Identify which cell holds the provided text, then report its (x, y) central coordinate. 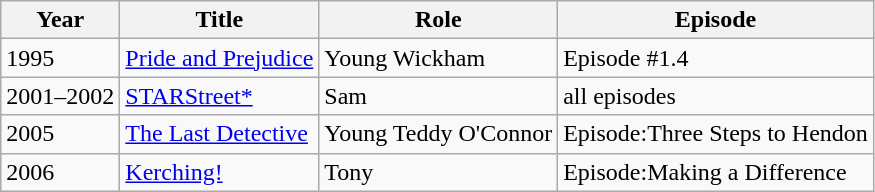
Episode:Three Steps to Hendon (716, 134)
2001–2002 (60, 96)
Episode (716, 20)
Episode #1.4 (716, 58)
Title (220, 20)
all episodes (716, 96)
2006 (60, 172)
STARStreet* (220, 96)
Young Teddy O'Connor (438, 134)
Year (60, 20)
1995 (60, 58)
The Last Detective (220, 134)
Pride and Prejudice (220, 58)
2005 (60, 134)
Role (438, 20)
Young Wickham (438, 58)
Kerching! (220, 172)
Tony (438, 172)
Sam (438, 96)
Episode:Making a Difference (716, 172)
